Find where the given text appears and provide that cell's center as [X, Y] coordinate. 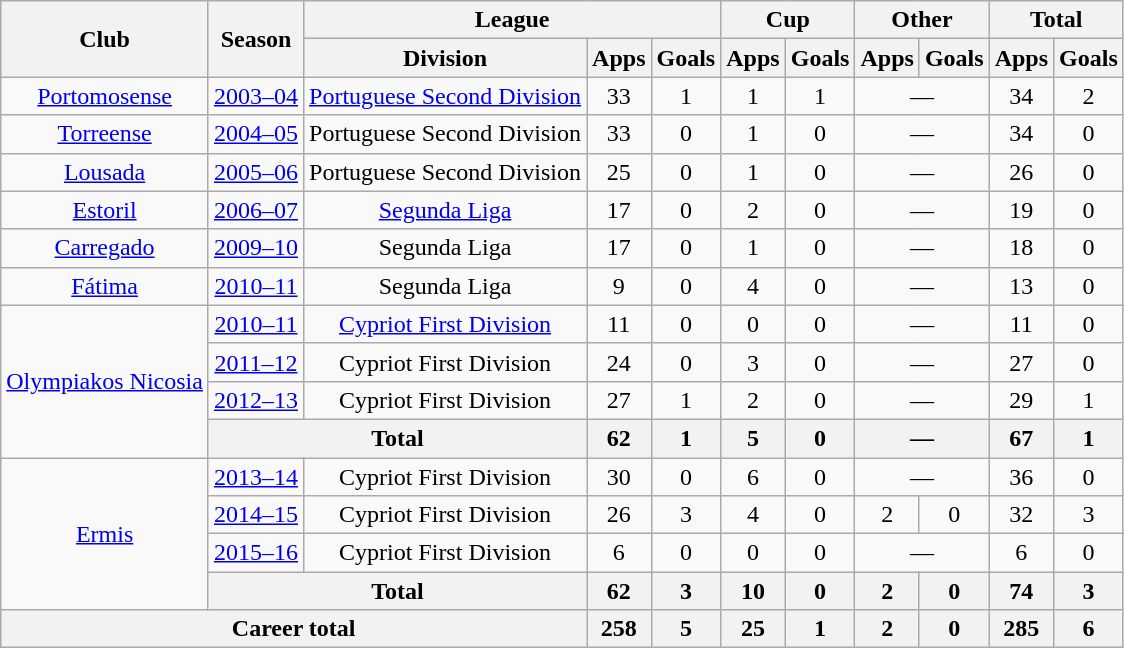
Olympiakos Nicosia [105, 381]
285 [1021, 629]
Club [105, 39]
74 [1021, 591]
10 [753, 591]
2005–06 [256, 172]
Career total [294, 629]
2011–12 [256, 362]
32 [1021, 515]
Season [256, 39]
Portomosense [105, 96]
League [512, 20]
258 [619, 629]
24 [619, 362]
Lousada [105, 172]
19 [1021, 210]
Estoril [105, 210]
2014–15 [256, 515]
Division [446, 58]
Carregado [105, 248]
Fátima [105, 286]
Ermis [105, 534]
2012–13 [256, 400]
2003–04 [256, 96]
2006–07 [256, 210]
13 [1021, 286]
2004–05 [256, 134]
67 [1021, 438]
Other [922, 20]
9 [619, 286]
29 [1021, 400]
Torreense [105, 134]
30 [619, 477]
36 [1021, 477]
2013–14 [256, 477]
18 [1021, 248]
2009–10 [256, 248]
2015–16 [256, 553]
Cup [788, 20]
